Determine the (x, y) coordinate at the center of the cell enclosing the given text.  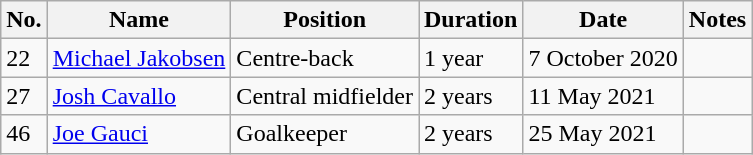
11 May 2021 (603, 96)
Date (603, 20)
7 October 2020 (603, 58)
46 (24, 134)
Central midfielder (325, 96)
Joe Gauci (139, 134)
Josh Cavallo (139, 96)
1 year (470, 58)
Goalkeeper (325, 134)
Name (139, 20)
Michael Jakobsen (139, 58)
27 (24, 96)
Centre-back (325, 58)
No. (24, 20)
Duration (470, 20)
Notes (717, 20)
22 (24, 58)
25 May 2021 (603, 134)
Position (325, 20)
